Output the [x, y] coordinate of the center of the cell containing the given text.  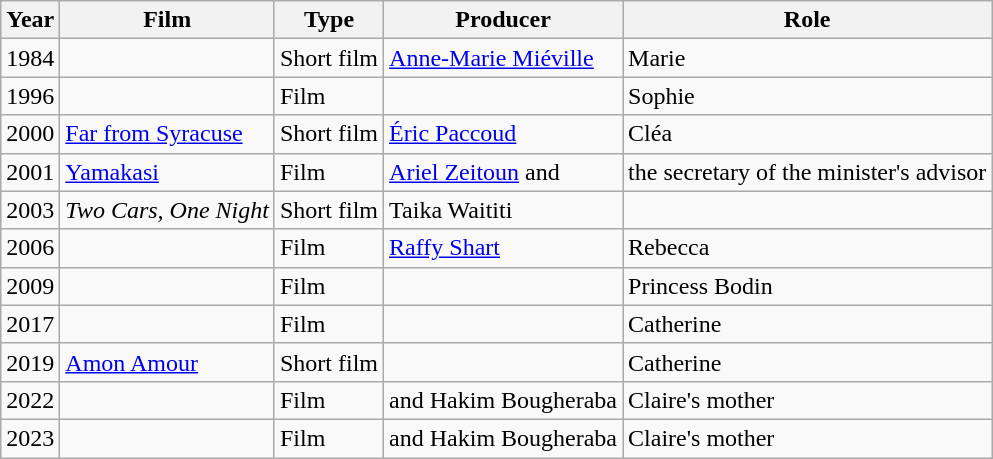
2023 [30, 438]
Rebecca [808, 248]
Raffy Shart [504, 248]
Marie [808, 58]
Yamakasi [168, 172]
Sophie [808, 96]
2000 [30, 134]
1996 [30, 96]
1984 [30, 58]
Cléa [808, 134]
the secretary of the minister's advisor [808, 172]
Princess Bodin [808, 286]
Two Cars, One Night [168, 210]
Year [30, 20]
2022 [30, 400]
2019 [30, 362]
Taika Waititi [504, 210]
Type [328, 20]
Far from Syracuse [168, 134]
2009 [30, 286]
2017 [30, 324]
Role [808, 20]
Ariel Zeitoun and [504, 172]
2001 [30, 172]
Amon Amour [168, 362]
2003 [30, 210]
Éric Paccoud [504, 134]
Anne-Marie Miéville [504, 58]
Producer [504, 20]
2006 [30, 248]
